Locate the cell with the specified text and output its [X, Y] center coordinate. 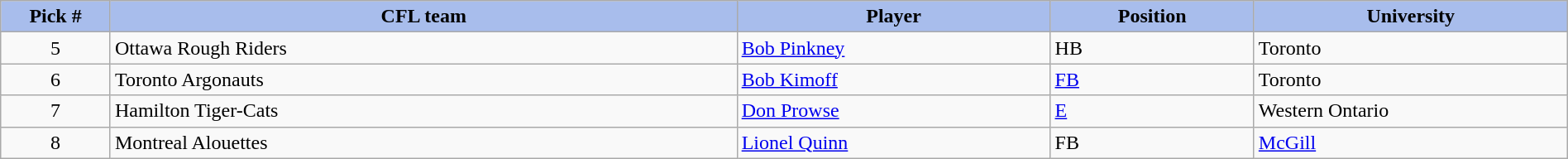
E [1152, 111]
8 [56, 142]
Don Prowse [893, 111]
Lionel Quinn [893, 142]
Bob Kimoff [893, 79]
Toronto Argonauts [423, 79]
McGill [1411, 142]
University [1411, 17]
5 [56, 48]
Ottawa Rough Riders [423, 48]
HB [1152, 48]
7 [56, 111]
Bob Pinkney [893, 48]
Western Ontario [1411, 111]
Player [893, 17]
Position [1152, 17]
Hamilton Tiger-Cats [423, 111]
Pick # [56, 17]
6 [56, 79]
Montreal Alouettes [423, 142]
CFL team [423, 17]
